Provide the (X, Y) coordinate of the cell's center where the given text is located.  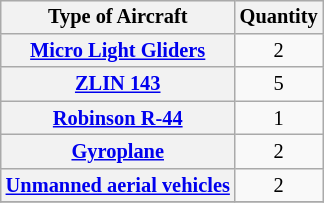
Type of Aircraft (118, 17)
5 (279, 84)
1 (279, 118)
Quantity (279, 17)
Robinson R-44 (118, 118)
Gyroplane (118, 152)
Unmanned aerial vehicles (118, 185)
Micro Light Gliders (118, 51)
ZLIN 143 (118, 84)
